Capture the cell that displays the provided text and extract its [X, Y] central coordinate. 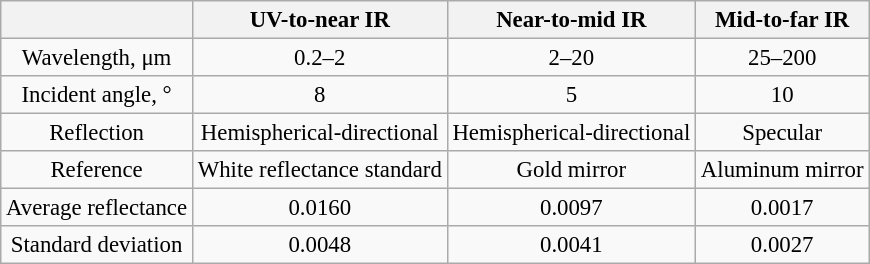
White reflectance standard [320, 170]
Reference [97, 170]
0.0160 [320, 208]
Incident angle, ° [97, 95]
Standard deviation [97, 245]
2–20 [571, 58]
Mid-to-far IR [782, 20]
Wavelength, μm [97, 58]
Average reflectance [97, 208]
Specular [782, 133]
5 [571, 95]
0.0097 [571, 208]
25–200 [782, 58]
Reflection [97, 133]
10 [782, 95]
Aluminum mirror [782, 170]
0.0041 [571, 245]
Gold mirror [571, 170]
0.0027 [782, 245]
0.2–2 [320, 58]
8 [320, 95]
0.0048 [320, 245]
0.0017 [782, 208]
Near-to-mid IR [571, 20]
UV-to-near IR [320, 20]
